Find where the given text appears and provide that cell's center as (x, y) coordinate. 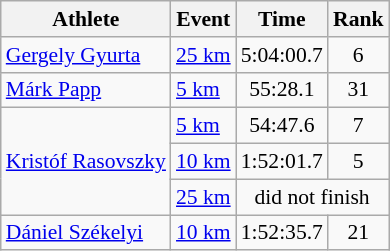
Time (282, 19)
31 (358, 90)
Athlete (86, 19)
did not finish (312, 197)
1:52:35.7 (282, 233)
6 (358, 55)
Event (204, 19)
5:04:00.7 (282, 55)
7 (358, 126)
54:47.6 (282, 126)
5 (358, 162)
Rank (358, 19)
Kristóf Rasovszky (86, 162)
1:52:01.7 (282, 162)
Dániel Székelyi (86, 233)
Márk Papp (86, 90)
55:28.1 (282, 90)
Gergely Gyurta (86, 55)
21 (358, 233)
